Return the [X, Y] coordinate for the center point of the cell that contains the specified text.  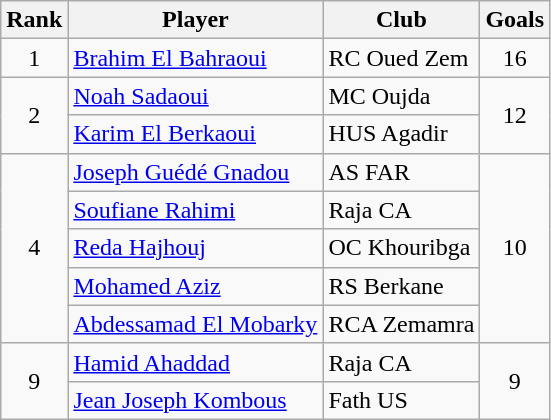
Goals [515, 20]
2 [34, 115]
MC Oujda [402, 96]
12 [515, 115]
Abdessamad El Mobarky [196, 324]
1 [34, 58]
RS Berkane [402, 286]
Hamid Ahaddad [196, 362]
Joseph Guédé Gnadou [196, 172]
HUS Agadir [402, 134]
Jean Joseph Kombous [196, 400]
Noah Sadaoui [196, 96]
Soufiane Rahimi [196, 210]
16 [515, 58]
AS FAR [402, 172]
Reda Hajhouj [196, 248]
Rank [34, 20]
Fath US [402, 400]
OC Khouribga [402, 248]
10 [515, 248]
RC Oued Zem [402, 58]
Brahim El Bahraoui [196, 58]
Player [196, 20]
Club [402, 20]
RCA Zemamra [402, 324]
Karim El Berkaoui [196, 134]
4 [34, 248]
Mohamed Aziz [196, 286]
